Determine the (x, y) coordinate at the center of the cell enclosing the given text.  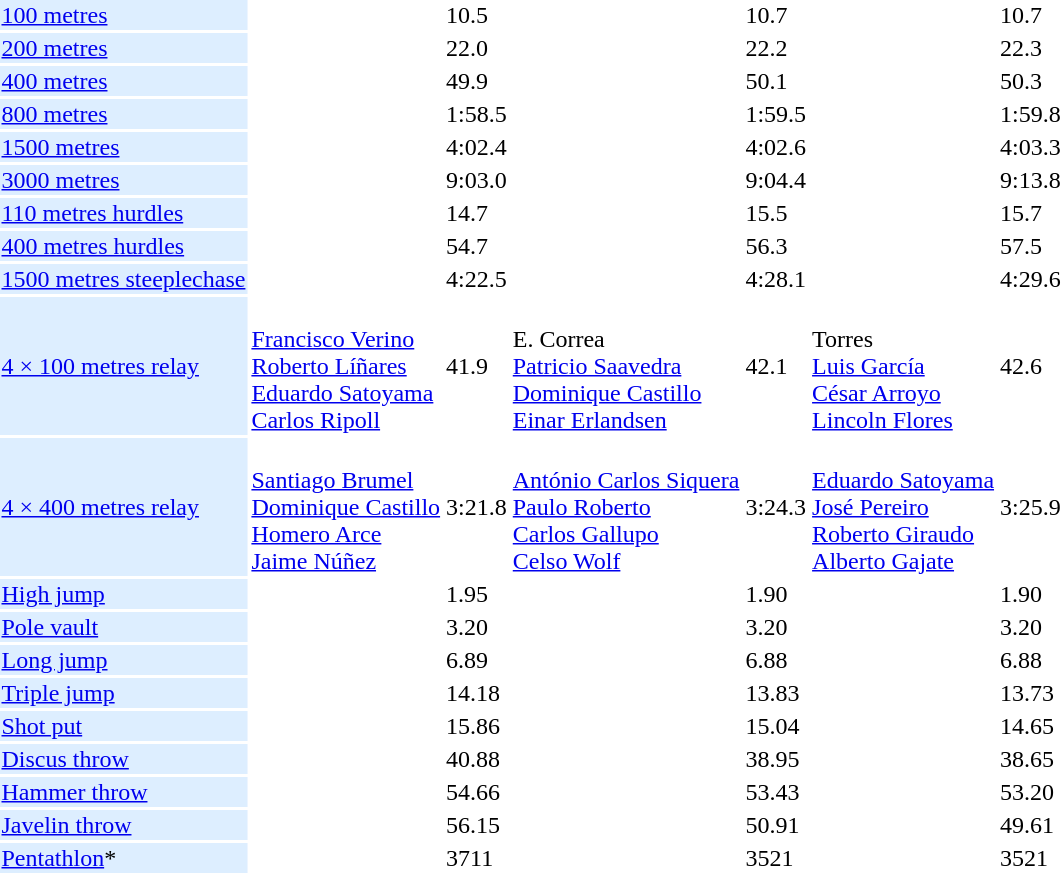
22.0 (477, 48)
49.9 (477, 81)
1500 metres steeplechase (124, 279)
Pole vault (124, 627)
3:24.3 (776, 507)
56.3 (776, 246)
54.7 (477, 246)
TorresLuis GarcíaCésar ArroyoLincoln Flores (904, 366)
200 metres (124, 48)
53.43 (776, 792)
100 metres (124, 15)
41.9 (477, 366)
4:28.1 (776, 279)
Javelin throw (124, 825)
Discus throw (124, 759)
15.04 (776, 726)
Hammer throw (124, 792)
38.95 (776, 759)
400 metres (124, 81)
António Carlos SiqueraPaulo RobertoCarlos GallupoCelso Wolf (626, 507)
High jump (124, 594)
4:02.4 (477, 147)
54.66 (477, 792)
1:59.5 (776, 114)
14.7 (477, 213)
50.1 (776, 81)
4:02.6 (776, 147)
4:22.5 (477, 279)
800 metres (124, 114)
3000 metres (124, 180)
1.95 (477, 594)
9:04.4 (776, 180)
1:58.5 (477, 114)
Francisco VerinoRoberto LíñaresEduardo SatoyamaCarlos Ripoll (346, 366)
42.1 (776, 366)
Triple jump (124, 693)
Santiago BrumelDominique CastilloHomero ArceJaime Núñez (346, 507)
13.83 (776, 693)
15.86 (477, 726)
110 metres hurdles (124, 213)
Eduardo SatoyamaJosé PereiroRoberto GiraudoAlberto Gajate (904, 507)
10.7 (776, 15)
4 × 400 metres relay (124, 507)
1.90 (776, 594)
E. CorreaPatricio SaavedraDominique CastilloEinar Erlandsen (626, 366)
3711 (477, 858)
9:03.0 (477, 180)
6.89 (477, 660)
14.18 (477, 693)
Long jump (124, 660)
40.88 (477, 759)
6.88 (776, 660)
10.5 (477, 15)
3:21.8 (477, 507)
22.2 (776, 48)
Pentathlon* (124, 858)
3521 (776, 858)
400 metres hurdles (124, 246)
Shot put (124, 726)
15.5 (776, 213)
50.91 (776, 825)
56.15 (477, 825)
1500 metres (124, 147)
4 × 100 metres relay (124, 366)
